Find where the given text appears and provide that cell's center as [x, y] coordinate. 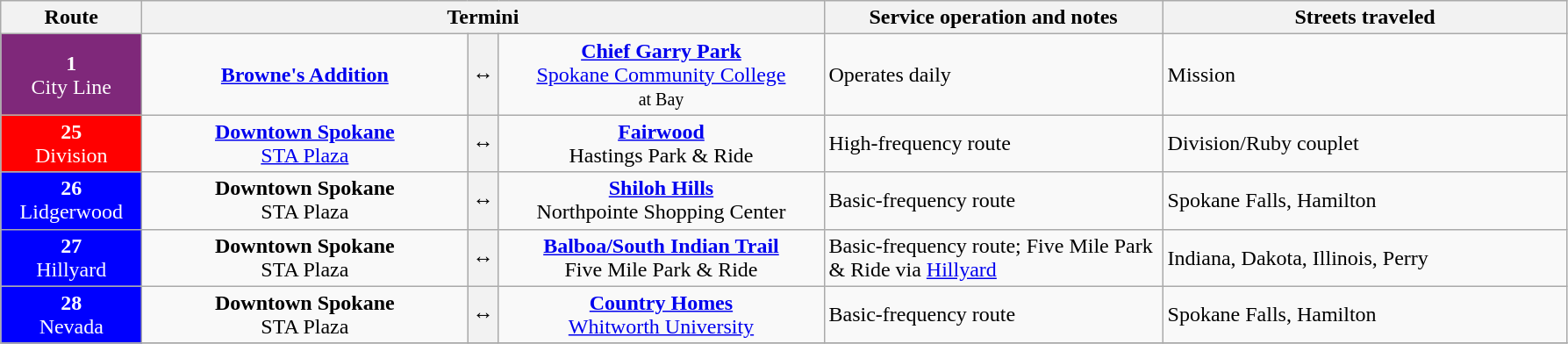
Balboa/South Indian TrailFive Mile Park & Ride [662, 258]
26Lidgerwood [72, 200]
High-frequency route [993, 144]
Route [72, 18]
Streets traveled [1365, 18]
FairwoodHastings Park & Ride [662, 144]
Browne's Addition [305, 75]
Service operation and notes [993, 18]
Chief Garry ParkSpokane Community Collegeat Bay [662, 75]
Operates daily [993, 75]
Shiloh HillsNorthpointe Shopping Center [662, 200]
28Nevada [72, 314]
Termini [483, 18]
1City Line [72, 75]
Indiana, Dakota, Illinois, Perry [1365, 258]
Division/Ruby couplet [1365, 144]
Mission [1365, 75]
25Division [72, 144]
Basic-frequency route; Five Mile Park & Ride via Hillyard [993, 258]
Country HomesWhitworth University [662, 314]
27Hillyard [72, 258]
